For the text-containing cell, return its midpoint in (x, y) coordinate format. 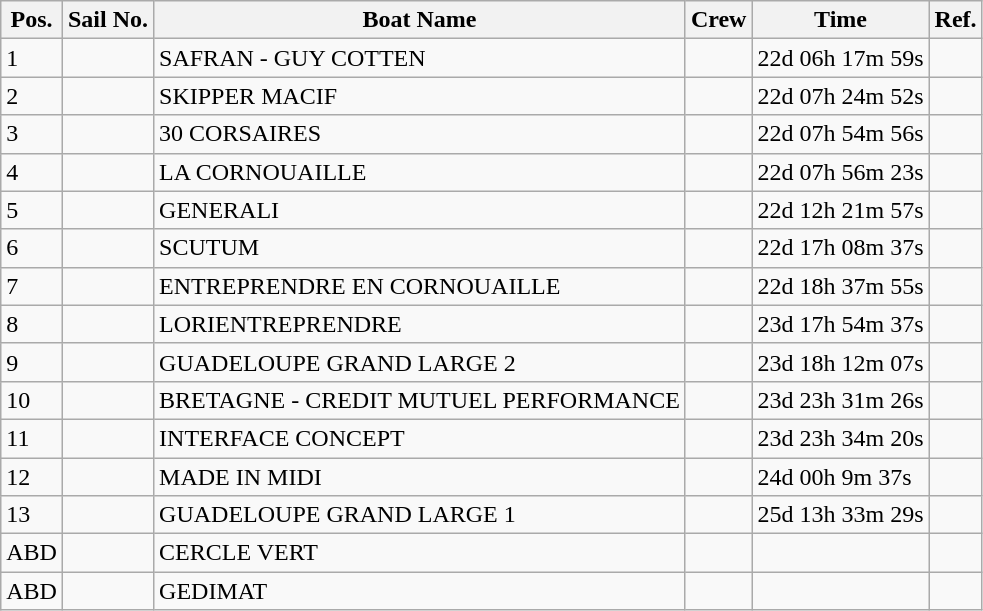
9 (32, 362)
22d 18h 37m 55s (840, 286)
22d 07h 54m 56s (840, 134)
4 (32, 172)
2 (32, 96)
Pos. (32, 20)
GENERALI (420, 210)
7 (32, 286)
8 (32, 324)
22d 07h 24m 52s (840, 96)
LA CORNOUAILLE (420, 172)
1 (32, 58)
LORIENTREPRENDRE (420, 324)
SAFRAN - GUY COTTEN (420, 58)
6 (32, 248)
ENTREPRENDRE EN CORNOUAILLE (420, 286)
22d 06h 17m 59s (840, 58)
Boat Name (420, 20)
GUADELOUPE GRAND LARGE 1 (420, 515)
22d 12h 21m 57s (840, 210)
23d 18h 12m 07s (840, 362)
Crew (718, 20)
SKIPPER MACIF (420, 96)
SCUTUM (420, 248)
24d 00h 9m 37s (840, 477)
GEDIMAT (420, 591)
10 (32, 400)
30 CORSAIRES (420, 134)
25d 13h 33m 29s (840, 515)
13 (32, 515)
Time (840, 20)
INTERFACE CONCEPT (420, 438)
5 (32, 210)
23d 23h 31m 26s (840, 400)
GUADELOUPE GRAND LARGE 2 (420, 362)
11 (32, 438)
Sail No. (108, 20)
22d 17h 08m 37s (840, 248)
23d 23h 34m 20s (840, 438)
BRETAGNE - CREDIT MUTUEL PERFORMANCE (420, 400)
23d 17h 54m 37s (840, 324)
MADE IN MIDI (420, 477)
Ref. (956, 20)
CERCLE VERT (420, 553)
3 (32, 134)
22d 07h 56m 23s (840, 172)
12 (32, 477)
